Detect which cell encompasses the target text, then output its [x, y] center coordinate. 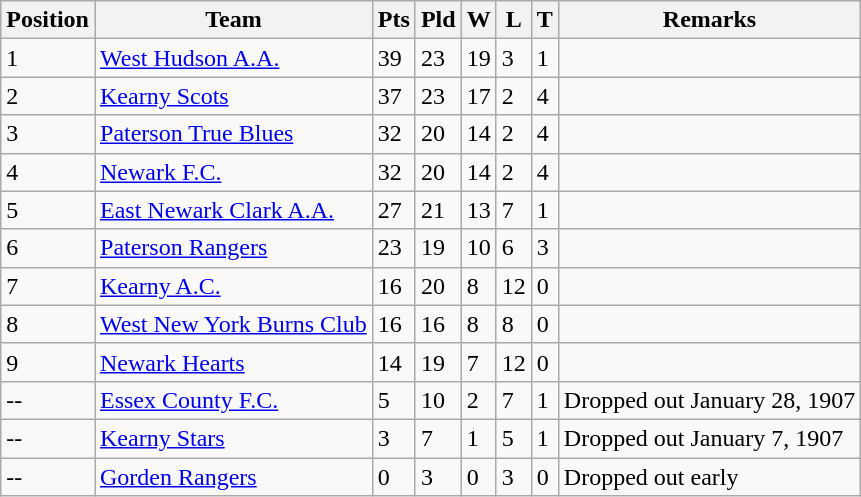
Remarks [709, 20]
Newark Hearts [233, 362]
W [478, 20]
9 [48, 362]
Position [48, 20]
T [544, 20]
Pts [394, 20]
39 [394, 58]
West New York Burns Club [233, 324]
Kearny Stars [233, 438]
Kearny Scots [233, 96]
Team [233, 20]
Dropped out January 7, 1907 [709, 438]
13 [478, 210]
27 [394, 210]
L [514, 20]
East Newark Clark A.A. [233, 210]
Paterson Rangers [233, 248]
Newark F.C. [233, 172]
Kearny A.C. [233, 286]
Dropped out early [709, 477]
17 [478, 96]
Paterson True Blues [233, 134]
Dropped out January 28, 1907 [709, 400]
Essex County F.C. [233, 400]
21 [438, 210]
37 [394, 96]
Gorden Rangers [233, 477]
Pld [438, 20]
West Hudson A.A. [233, 58]
